Capture the cell that displays the provided text and extract its (x, y) central coordinate. 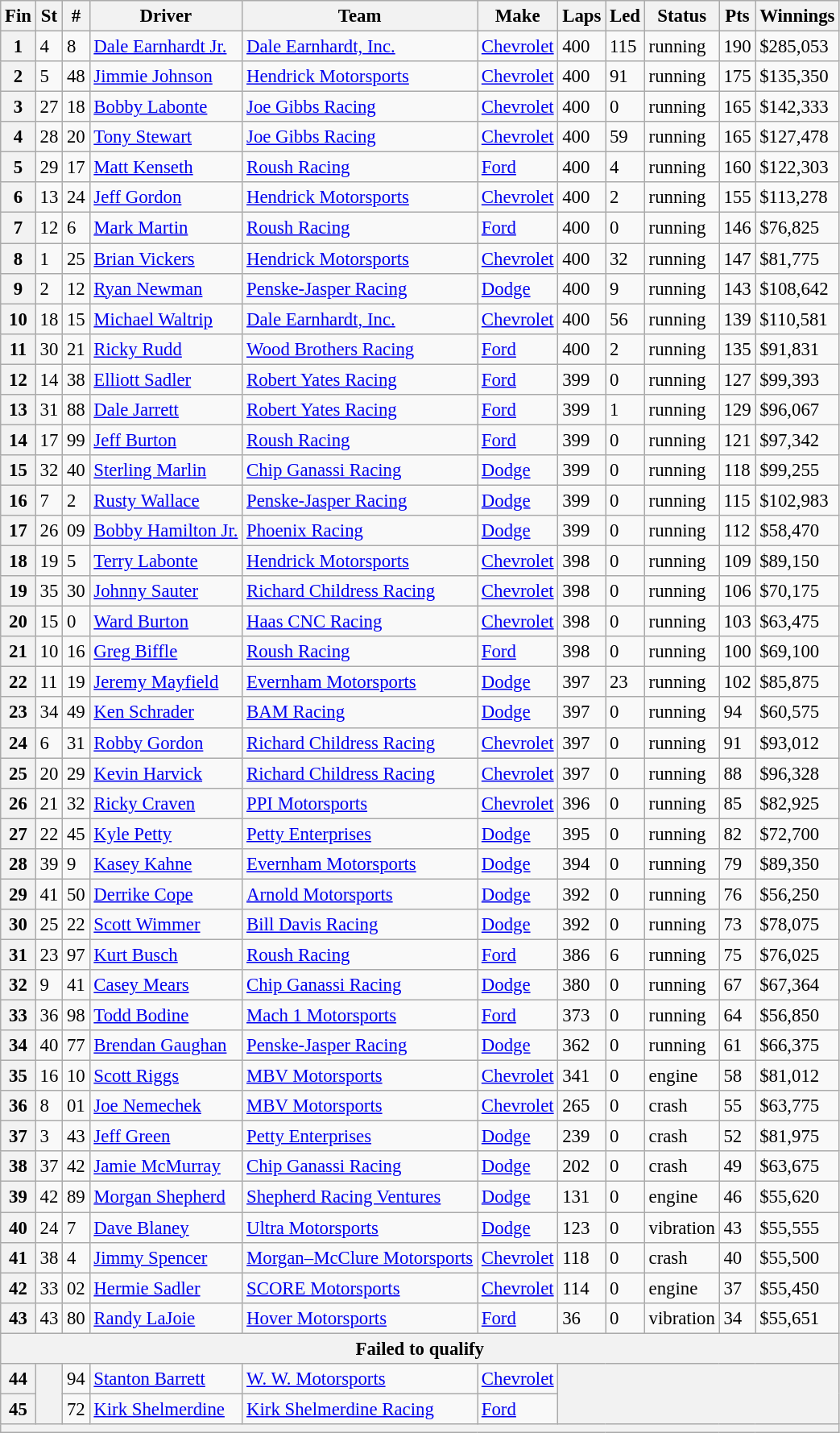
139 (738, 319)
$81,775 (797, 259)
386 (581, 955)
380 (581, 985)
Morgan Shepherd (166, 1197)
Brian Vickers (166, 259)
Jimmie Johnson (166, 77)
362 (581, 1046)
Status (681, 16)
$60,575 (797, 713)
Hermie Sadler (166, 1288)
$81,012 (797, 1076)
Laps (581, 16)
56 (625, 319)
102 (738, 682)
$89,150 (797, 561)
Michael Waltrip (166, 319)
98 (76, 1016)
Bobby Hamilton Jr. (166, 531)
109 (738, 561)
Mark Martin (166, 228)
75 (738, 955)
09 (76, 531)
$127,478 (797, 137)
$91,831 (797, 349)
Ricky Rudd (166, 349)
Phoenix Racing (360, 531)
$113,278 (797, 197)
121 (738, 440)
Hover Motorsports (360, 1318)
143 (738, 288)
01 (76, 1106)
$58,470 (797, 531)
Ken Schrader (166, 713)
147 (738, 259)
$96,067 (797, 410)
Failed to qualify (420, 1348)
$55,500 (797, 1257)
$63,775 (797, 1106)
Jamie McMurray (166, 1167)
Dale Earnhardt Jr. (166, 47)
Todd Bodine (166, 1016)
Stanton Barrett (166, 1379)
Morgan–McClure Motorsports (360, 1257)
59 (625, 137)
Led (625, 16)
55 (738, 1106)
Rusty Wallace (166, 500)
$135,350 (797, 77)
97 (76, 955)
$85,875 (797, 682)
$102,983 (797, 500)
$70,175 (797, 591)
Jeff Gordon (166, 197)
100 (738, 652)
48 (76, 77)
Johnny Sauter (166, 591)
$76,025 (797, 955)
79 (738, 864)
239 (581, 1137)
Bobby Labonte (166, 107)
Casey Mears (166, 985)
$89,350 (797, 864)
175 (738, 77)
202 (581, 1167)
Jeff Green (166, 1137)
Make (517, 16)
Arnold Motorsports (360, 894)
58 (738, 1076)
72 (76, 1409)
52 (738, 1137)
Derrike Cope (166, 894)
146 (738, 228)
129 (738, 410)
103 (738, 622)
Brendan Gaughan (166, 1046)
$142,333 (797, 107)
Kasey Kahne (166, 864)
$110,581 (797, 319)
Scott Riggs (166, 1076)
Bill Davis Racing (360, 925)
$55,555 (797, 1228)
$72,700 (797, 834)
Pts (738, 16)
$82,925 (797, 803)
02 (76, 1288)
Elliott Sadler (166, 379)
$99,255 (797, 470)
Ultra Motorsports (360, 1228)
46 (738, 1197)
Ward Burton (166, 622)
Driver (166, 16)
373 (581, 1016)
76 (738, 894)
Dave Blaney (166, 1228)
67 (738, 985)
135 (738, 349)
$69,100 (797, 652)
$99,393 (797, 379)
82 (738, 834)
160 (738, 168)
190 (738, 47)
Dale Jarrett (166, 410)
85 (738, 803)
Robby Gordon (166, 743)
$63,675 (797, 1167)
Terry Labonte (166, 561)
89 (76, 1197)
106 (738, 591)
$93,012 (797, 743)
Scott Wimmer (166, 925)
$122,303 (797, 168)
Haas CNC Racing (360, 622)
131 (581, 1197)
114 (581, 1288)
Jeremy Mayfield (166, 682)
Ryan Newman (166, 288)
# (76, 16)
Winnings (797, 16)
50 (76, 894)
$55,651 (797, 1318)
Randy LaJoie (166, 1318)
Shepherd Racing Ventures (360, 1197)
Kevin Harvick (166, 773)
Matt Kenseth (166, 168)
Ricky Craven (166, 803)
$56,250 (797, 894)
$55,620 (797, 1197)
Tony Stewart (166, 137)
$66,375 (797, 1046)
61 (738, 1046)
Mach 1 Motorsports (360, 1016)
$76,825 (797, 228)
80 (76, 1318)
SCORE Motorsports (360, 1288)
PPI Motorsports (360, 803)
Kurt Busch (166, 955)
BAM Racing (360, 713)
$97,342 (797, 440)
112 (738, 531)
$63,475 (797, 622)
Jimmy Spencer (166, 1257)
$78,075 (797, 925)
99 (76, 440)
Joe Nemechek (166, 1106)
123 (581, 1228)
64 (738, 1016)
127 (738, 379)
Wood Brothers Racing (360, 349)
Kirk Shelmerdine Racing (360, 1409)
$81,975 (797, 1137)
Jeff Burton (166, 440)
265 (581, 1106)
$108,642 (797, 288)
73 (738, 925)
W. W. Motorsports (360, 1379)
$56,850 (797, 1016)
341 (581, 1076)
77 (76, 1046)
$55,450 (797, 1288)
Fin (19, 16)
395 (581, 834)
Team (360, 16)
St (48, 16)
Kirk Shelmerdine (166, 1409)
44 (19, 1379)
$285,053 (797, 47)
155 (738, 197)
Kyle Petty (166, 834)
Sterling Marlin (166, 470)
396 (581, 803)
$67,364 (797, 985)
$96,328 (797, 773)
394 (581, 864)
Greg Biffle (166, 652)
